Extract the [X, Y] coordinate from the center of the cell holding the provided text.  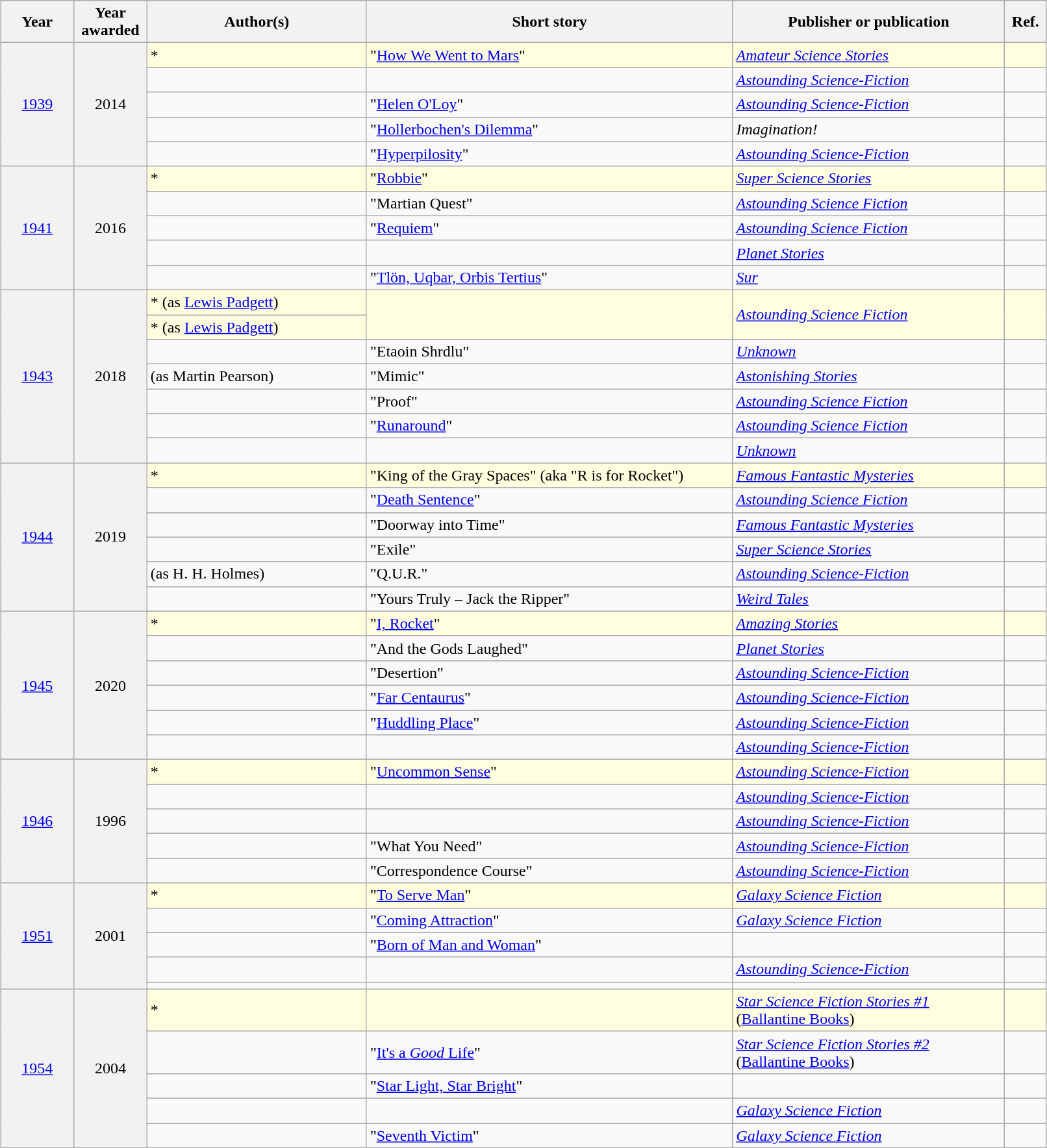
"Death Sentence" [549, 500]
"Proof" [549, 401]
"Correspondence Course" [549, 871]
"Runaround" [549, 426]
2018 [110, 376]
1945 [38, 685]
1954 [38, 1068]
"Coming Attraction" [549, 920]
"Huddling Place" [549, 723]
"King of the Gray Spaces" (aka "R is for Rocket") [549, 475]
2016 [110, 228]
"Hyperpilosity" [549, 154]
"Tlön, Uqbar, Orbis Tertius" [549, 277]
1996 [110, 821]
Amateur Science Stories [869, 55]
Star Science Fiction Stories #2 (Ballantine Books) [869, 1052]
"Martian Quest" [549, 203]
Star Science Fiction Stories #1 (Ballantine Books) [869, 1010]
Astonishing Stories [869, 377]
2004 [110, 1068]
"Uncommon Sense" [549, 772]
"Yours Truly – Jack the Ripper" [549, 599]
1946 [38, 821]
1943 [38, 376]
1939 [38, 105]
"I, Rocket" [549, 623]
"Far Centaurus" [549, 697]
"Etaoin Shrdlu" [549, 352]
1951 [38, 936]
"Desertion" [549, 673]
2019 [110, 537]
Sur [869, 277]
"Star Light, Star Bright" [549, 1086]
Weird Tales [869, 599]
"To Serve Man" [549, 895]
2001 [110, 936]
"Seventh Victim" [549, 1136]
"Born of Man and Woman" [549, 945]
"And the Gods Laughed" [549, 648]
"How We Went to Mars" [549, 55]
"Hollerbochen's Dilemma" [549, 129]
2014 [110, 105]
"Requiem" [549, 228]
Ref. [1026, 22]
Year [38, 22]
"What You Need" [549, 846]
"Helen O'Loy" [549, 105]
"Mimic" [549, 377]
"Doorway into Time" [549, 525]
Short story [549, 22]
Author(s) [257, 22]
"It's a Good Life" [549, 1052]
Publisher or publication [869, 22]
Imagination! [869, 129]
Amazing Stories [869, 623]
"Exile" [549, 549]
1941 [38, 228]
1944 [38, 537]
Year awarded [110, 22]
"Q.U.R." [549, 574]
2020 [110, 685]
(as Martin Pearson) [257, 377]
(as H. H. Holmes) [257, 574]
"Robbie" [549, 179]
